From the cell containing the given text, extract its center point as [X, Y] coordinate. 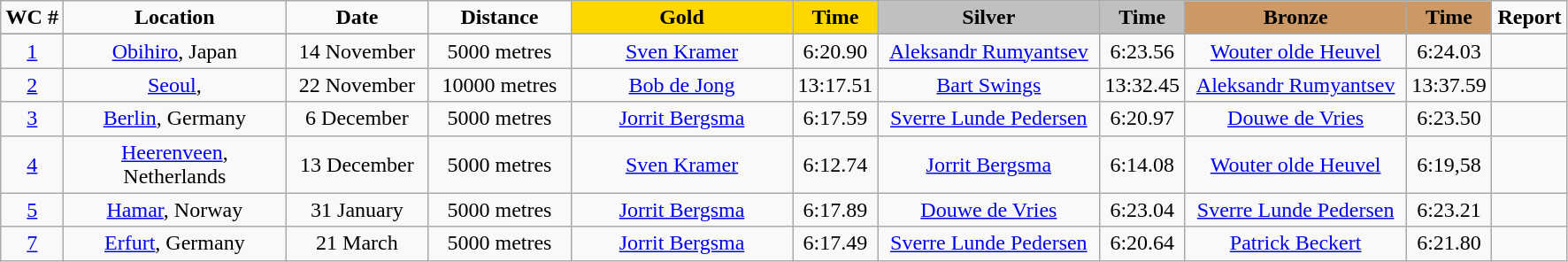
21 March [357, 243]
1 [32, 51]
Bart Swings [989, 85]
6:23.04 [1142, 210]
6:12.74 [835, 165]
Erfurt, Germany [175, 243]
6:21.80 [1449, 243]
6:19,58 [1449, 165]
2 [32, 85]
Silver [989, 18]
13:17.51 [835, 85]
Heerenveen, Netherlands [175, 165]
Berlin, Germany [175, 119]
6:17.49 [835, 243]
6 December [357, 119]
6:20.90 [835, 51]
13:32.45 [1142, 85]
10000 metres [499, 85]
5 [32, 210]
3 [32, 119]
4 [32, 165]
Date [357, 18]
6:20.97 [1142, 119]
6:24.03 [1449, 51]
31 January [357, 210]
13 December [357, 165]
Obihiro, Japan [175, 51]
6:20.64 [1142, 243]
Bronze [1295, 18]
WC # [32, 18]
6:17.89 [835, 210]
6:23.50 [1449, 119]
14 November [357, 51]
Hamar, Norway [175, 210]
6:17.59 [835, 119]
Location [175, 18]
6:23.56 [1142, 51]
Patrick Beckert [1295, 243]
Distance [499, 18]
7 [32, 243]
Bob de Jong [681, 85]
Seoul, [175, 85]
Gold [681, 18]
13:37.59 [1449, 85]
6:14.08 [1142, 165]
Report [1529, 18]
6:23.21 [1449, 210]
22 November [357, 85]
